Scan for the cell matching the given text and deliver its [X, Y] coordinate at center. 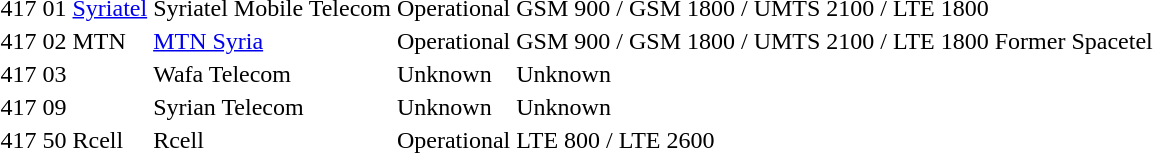
Operational [453, 41]
02 [54, 41]
MTN [110, 41]
GSM 900 / GSM 1800 / UMTS 2100 / LTE 1800 [753, 41]
03 [54, 74]
09 [54, 107]
Syrian Telecom [272, 107]
MTN Syria [272, 41]
Wafa Telecom [272, 74]
